Extract the (x, y) coordinate from the center of the cell holding the provided text.  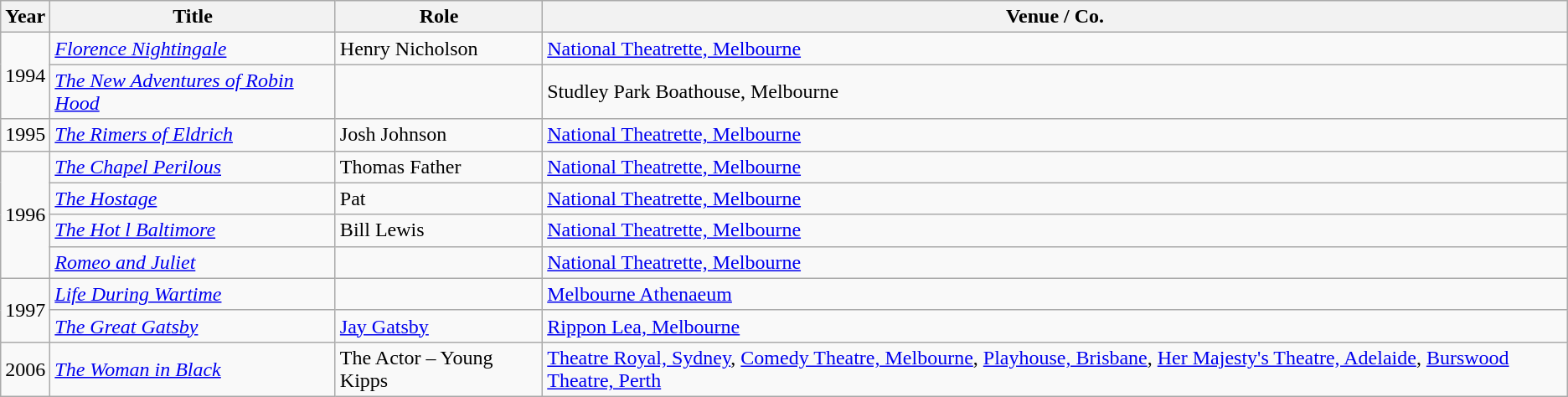
The Actor – Young Kipps (439, 369)
The Woman in Black (193, 369)
The New Adventures of Robin Hood (193, 92)
Romeo and Juliet (193, 262)
Theatre Royal, Sydney, Comedy Theatre, Melbourne, Playhouse, Brisbane, Her Majesty's Theatre, Adelaide, Burswood Theatre, Perth (1055, 369)
Title (193, 17)
1997 (25, 310)
The Hot l Baltimore (193, 230)
Henry Nicholson (439, 49)
Bill Lewis (439, 230)
1996 (25, 214)
Josh Johnson (439, 135)
Studley Park Boathouse, Melbourne (1055, 92)
Rippon Lea, Melbourne (1055, 326)
The Great Gatsby (193, 326)
The Hostage (193, 198)
Year (25, 17)
Venue / Co. (1055, 17)
1994 (25, 75)
Melbourne Athenaeum (1055, 294)
The Chapel Perilous (193, 167)
Jay Gatsby (439, 326)
2006 (25, 369)
The Rimers of Eldrich (193, 135)
Life During Wartime (193, 294)
Florence Nightingale (193, 49)
Role (439, 17)
1995 (25, 135)
Pat (439, 198)
Thomas Father (439, 167)
